Provide the (X, Y) coordinate of the cell's center where the given text is located.  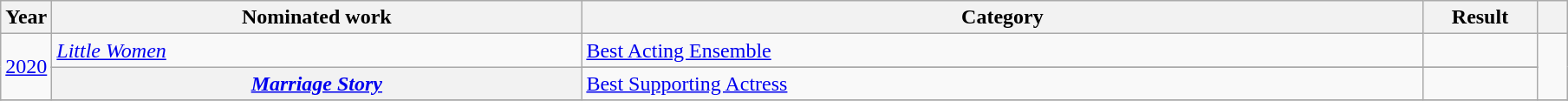
Little Women (317, 50)
Best Supporting Actress (1002, 84)
Marriage Story (317, 84)
Result (1480, 17)
Category (1002, 17)
Year (26, 17)
Best Acting Ensemble (1002, 50)
Nominated work (317, 17)
2020 (26, 67)
